Capture the cell that displays the provided text and extract its [x, y] central coordinate. 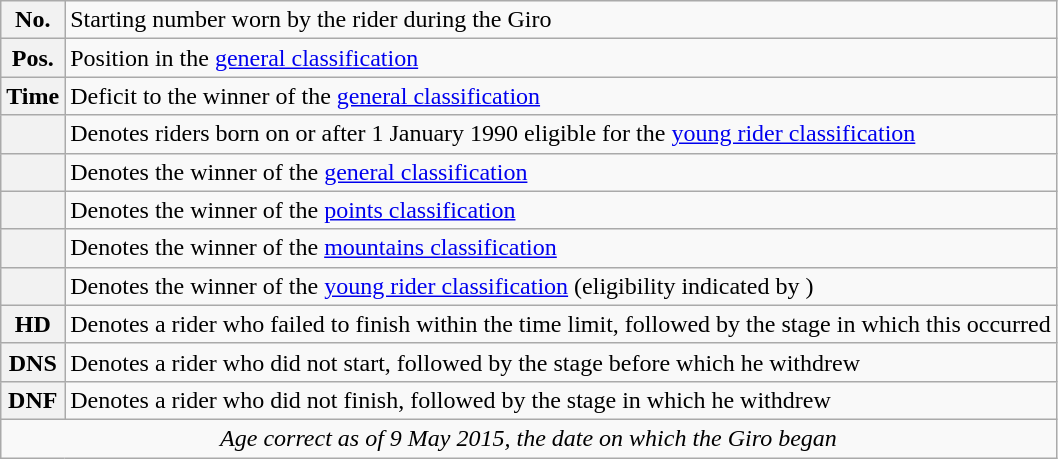
Denotes riders born on or after 1 January 1990 eligible for the young rider classification [561, 134]
Position in the general classification [561, 58]
Denotes the winner of the young rider classification (eligibility indicated by ) [561, 286]
Denotes a rider who did not finish, followed by the stage in which he withdrew [561, 400]
Denotes a rider who did not start, followed by the stage before which he withdrew [561, 362]
Denotes the winner of the mountains classification [561, 248]
DNF [33, 400]
Starting number worn by the rider during the Giro [561, 20]
Pos. [33, 58]
DNS [33, 362]
Denotes a rider who failed to finish within the time limit, followed by the stage in which this occurred [561, 324]
Time [33, 96]
Age correct as of 9 May 2015, the date on which the Giro began [528, 438]
HD [33, 324]
Denotes the winner of the general classification [561, 172]
No. [33, 20]
Deficit to the winner of the general classification [561, 96]
Denotes the winner of the points classification [561, 210]
